Pinpoint the cell where the given text exists, returning its [x, y] midpoint coordinate. 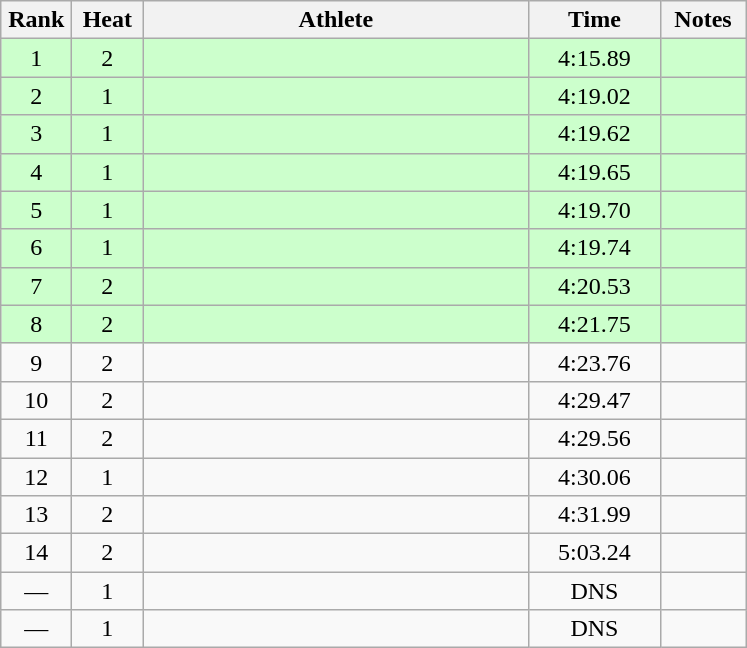
Notes [703, 20]
Heat [108, 20]
4:19.70 [594, 210]
4 [36, 172]
4:19.62 [594, 134]
4:19.02 [594, 96]
12 [36, 477]
11 [36, 438]
8 [36, 324]
4:20.53 [594, 286]
13 [36, 515]
5:03.24 [594, 553]
4:15.89 [594, 58]
4:30.06 [594, 477]
Rank [36, 20]
3 [36, 134]
4:29.56 [594, 438]
4:31.99 [594, 515]
4:29.47 [594, 400]
9 [36, 362]
4:19.74 [594, 248]
10 [36, 400]
4:19.65 [594, 172]
7 [36, 286]
Time [594, 20]
6 [36, 248]
14 [36, 553]
Athlete [336, 20]
4:21.75 [594, 324]
4:23.76 [594, 362]
5 [36, 210]
